Determine the (X, Y) coordinate at the center of the cell enclosing the given text.  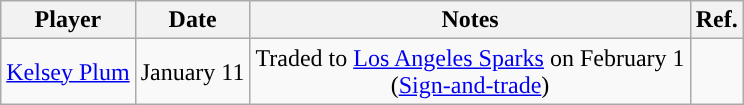
Kelsey Plum (68, 72)
Player (68, 20)
Ref. (716, 20)
Date (192, 20)
January 11 (192, 72)
Notes (470, 20)
Traded to Los Angeles Sparks on February 1(Sign-and-trade) (470, 72)
